Detect which cell encompasses the target text, then output its [X, Y] center coordinate. 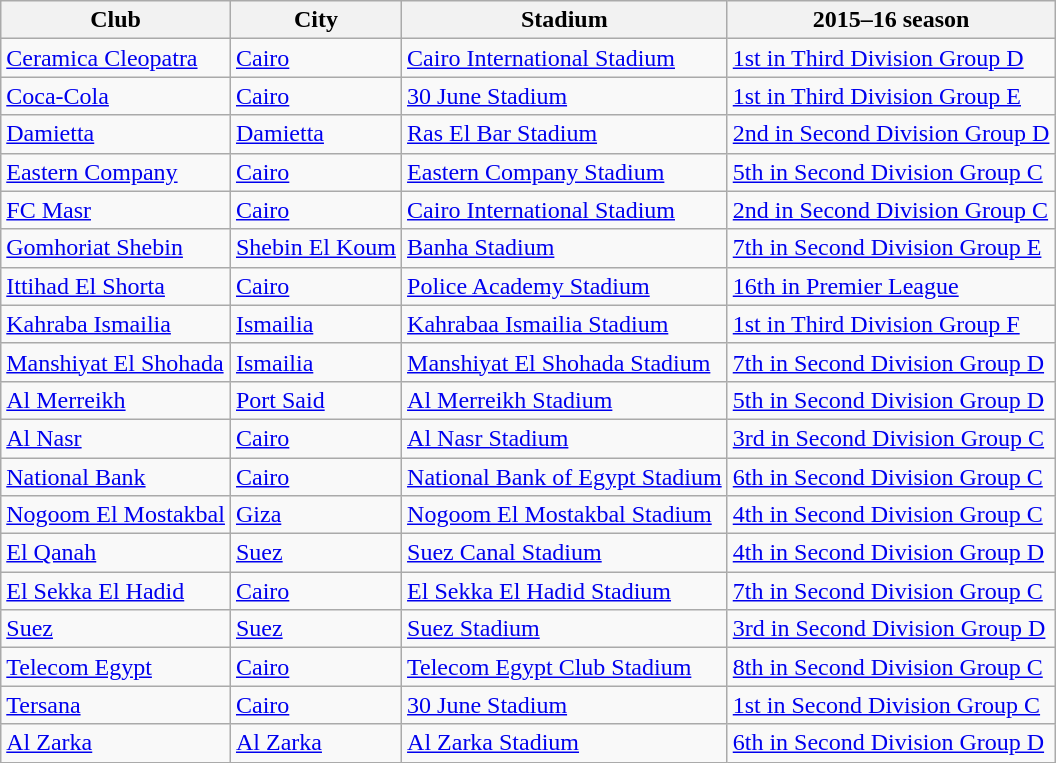
Suez Stadium [565, 629]
1st in Third Division Group F [891, 324]
2015–16 season [891, 20]
1st in Third Division Group E [891, 96]
16th in Premier League [891, 286]
Kahraba Ismailia [116, 324]
Suez Canal Stadium [565, 553]
Eastern Company [116, 172]
5th in Second Division Group D [891, 400]
National Bank [116, 477]
7th in Second Division Group C [891, 591]
Al Nasr [116, 438]
Shebin El Koum [316, 248]
6th in Second Division Group C [891, 477]
Al Zarka Stadium [565, 743]
El Sekka El Hadid [116, 591]
4th in Second Division Group D [891, 553]
Al Merreikh Stadium [565, 400]
Port Said [316, 400]
Gomhoriat Shebin [116, 248]
2nd in Second Division Group C [891, 210]
1st in Second Division Group C [891, 705]
Nogoom El Mostakbal [116, 515]
El Sekka El Hadid Stadium [565, 591]
4th in Second Division Group C [891, 515]
7th in Second Division Group E [891, 248]
Stadium [565, 20]
Telecom Egypt Club Stadium [565, 667]
Nogoom El Mostakbal Stadium [565, 515]
2nd in Second Division Group D [891, 134]
3rd in Second Division Group C [891, 438]
5th in Second Division Group C [891, 172]
Eastern Company Stadium [565, 172]
Tersana [116, 705]
National Bank of Egypt Stadium [565, 477]
FC Masr [116, 210]
7th in Second Division Group D [891, 362]
Telecom Egypt [116, 667]
Ras El Bar Stadium [565, 134]
City [316, 20]
Kahrabaa Ismailia Stadium [565, 324]
8th in Second Division Group C [891, 667]
Giza [316, 515]
Manshiyat El Shohada [116, 362]
Coca-Cola [116, 96]
Ceramica Cleopatra [116, 58]
3rd in Second Division Group D [891, 629]
El Qanah [116, 553]
Ittihad El Shorta [116, 286]
Club [116, 20]
1st in Third Division Group D [891, 58]
6th in Second Division Group D [891, 743]
Manshiyat El Shohada Stadium [565, 362]
Al Nasr Stadium [565, 438]
Al Merreikh [116, 400]
Police Academy Stadium [565, 286]
Banha Stadium [565, 248]
